Detect which cell encompasses the target text, then output its [x, y] center coordinate. 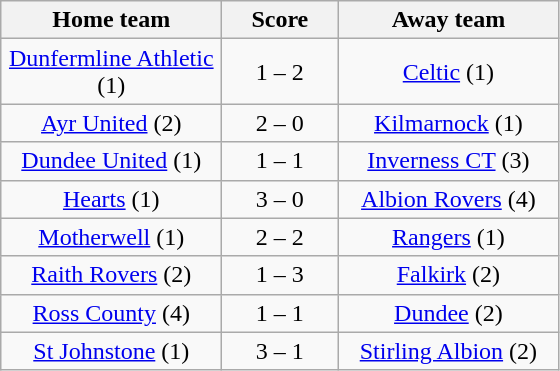
Away team [448, 20]
Raith Rovers (2) [112, 275]
Home team [112, 20]
Dundee United (1) [112, 161]
2 – 2 [280, 237]
1 – 2 [280, 72]
Celtic (1) [448, 72]
Stirling Albion (2) [448, 351]
Albion Rovers (4) [448, 199]
Falkirk (2) [448, 275]
2 – 0 [280, 123]
Kilmarnock (1) [448, 123]
3 – 1 [280, 351]
Hearts (1) [112, 199]
Inverness CT (3) [448, 161]
Dunfermline Athletic (1) [112, 72]
St Johnstone (1) [112, 351]
Motherwell (1) [112, 237]
Ayr United (2) [112, 123]
Score [280, 20]
Dundee (2) [448, 313]
Rangers (1) [448, 237]
Ross County (4) [112, 313]
3 – 0 [280, 199]
1 – 3 [280, 275]
